Return the [x, y] coordinate for the center point of the cell that contains the specified text.  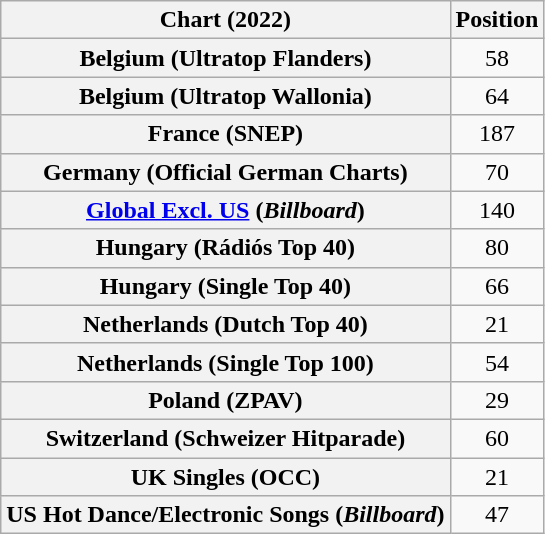
Hungary (Single Top 40) [226, 286]
Chart (2022) [226, 20]
Netherlands (Dutch Top 40) [226, 324]
Belgium (Ultratop Wallonia) [226, 96]
Switzerland (Schweizer Hitparade) [226, 438]
66 [497, 286]
80 [497, 248]
54 [497, 362]
Netherlands (Single Top 100) [226, 362]
US Hot Dance/Electronic Songs (Billboard) [226, 515]
64 [497, 96]
140 [497, 210]
29 [497, 400]
France (SNEP) [226, 134]
UK Singles (OCC) [226, 477]
Position [497, 20]
60 [497, 438]
70 [497, 172]
Hungary (Rádiós Top 40) [226, 248]
47 [497, 515]
58 [497, 58]
Belgium (Ultratop Flanders) [226, 58]
187 [497, 134]
Germany (Official German Charts) [226, 172]
Global Excl. US (Billboard) [226, 210]
Poland (ZPAV) [226, 400]
